Extract the (x, y) coordinate from the center of the cell holding the provided text.  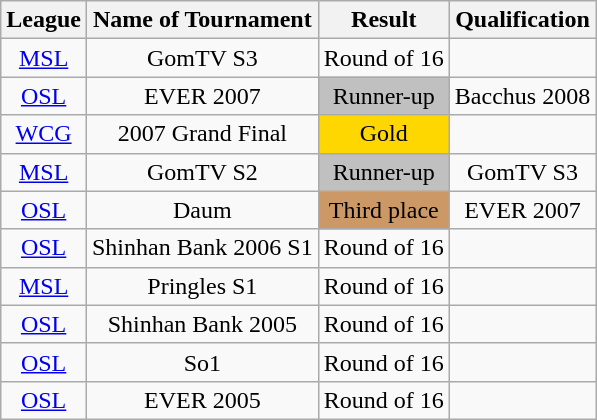
WCG (44, 134)
Bacchus 2008 (522, 96)
League (44, 20)
Shinhan Bank 2006 S1 (202, 248)
Pringles S1 (202, 286)
Gold (384, 134)
2007 Grand Final (202, 134)
Name of Tournament (202, 20)
EVER 2005 (202, 400)
Qualification (522, 20)
GomTV S2 (202, 172)
Result (384, 20)
So1 (202, 362)
Third place (384, 210)
Shinhan Bank 2005 (202, 324)
Daum (202, 210)
